Locate the cell with the specified text and output its [x, y] center coordinate. 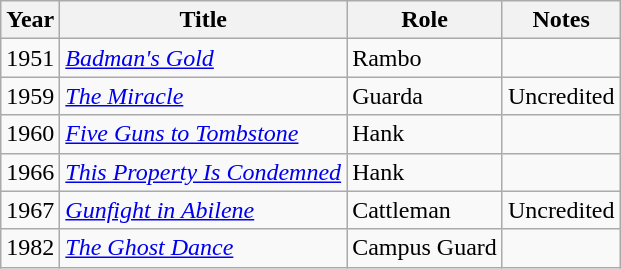
Cattleman [425, 210]
Year [30, 20]
1982 [30, 248]
Guarda [425, 96]
Badman's Gold [204, 58]
1966 [30, 172]
Five Guns to Tombstone [204, 134]
Rambo [425, 58]
Notes [561, 20]
Role [425, 20]
Campus Guard [425, 248]
Title [204, 20]
This Property Is Condemned [204, 172]
1967 [30, 210]
Gunfight in Abilene [204, 210]
1959 [30, 96]
1951 [30, 58]
The Miracle [204, 96]
1960 [30, 134]
The Ghost Dance [204, 248]
